Determine the [x, y] coordinate at the center of the cell enclosing the given text.  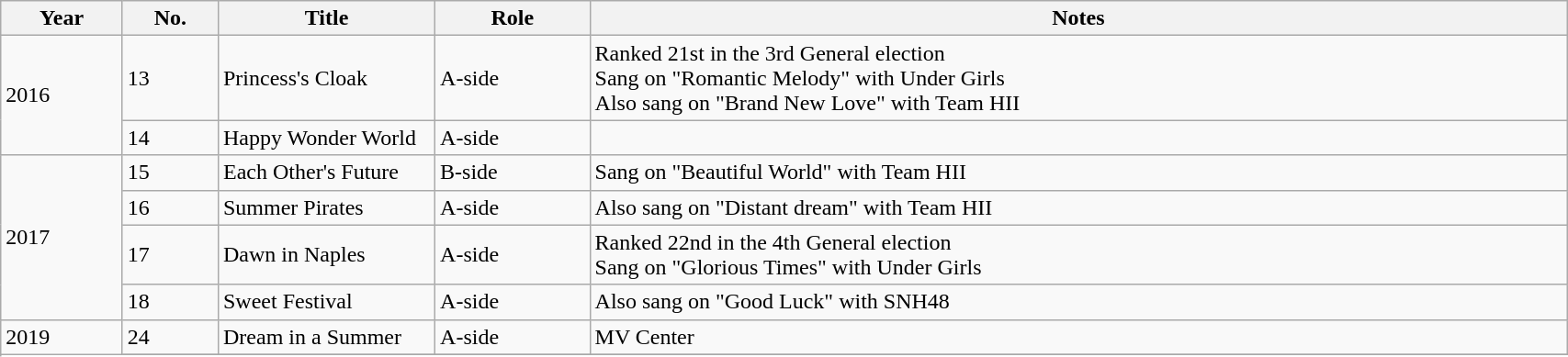
Happy Wonder World [326, 138]
2017 [62, 237]
Ranked 21st in the 3rd General election Sang on "Romantic Melody" with Under Girls Also sang on "Brand New Love" with Team HII [1078, 78]
Title [326, 18]
Each Other's Future [326, 173]
16 [170, 207]
Sweet Festival [326, 302]
No. [170, 18]
Role [513, 18]
2019 [62, 337]
Sang on "Beautiful World" with Team HII [1078, 173]
MV Center [1078, 337]
15 [170, 173]
Dream in a Summer [326, 337]
Also sang on "Good Luck" with SNH48 [1078, 302]
24 [170, 337]
Year [62, 18]
18 [170, 302]
13 [170, 78]
Notes [1078, 18]
Dawn in Naples [326, 255]
B-side [513, 173]
Also sang on "Distant dream" with Team HII [1078, 207]
14 [170, 138]
Summer Pirates [326, 207]
Ranked 22nd in the 4th General election Sang on "Glorious Times" with Under Girls [1078, 255]
2016 [62, 95]
17 [170, 255]
Princess's Cloak [326, 78]
